Capture the cell that displays the provided text and extract its (X, Y) central coordinate. 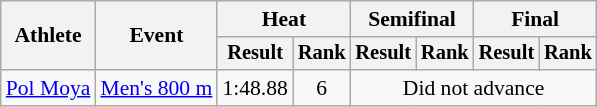
Men's 800 m (156, 88)
6 (322, 88)
Pol Moya (48, 88)
Semifinal (412, 19)
1:48.88 (254, 88)
Heat (284, 19)
Did not advance (473, 88)
Final (536, 19)
Athlete (48, 36)
Event (156, 36)
